From the cell containing the given text, extract its center point as (X, Y) coordinate. 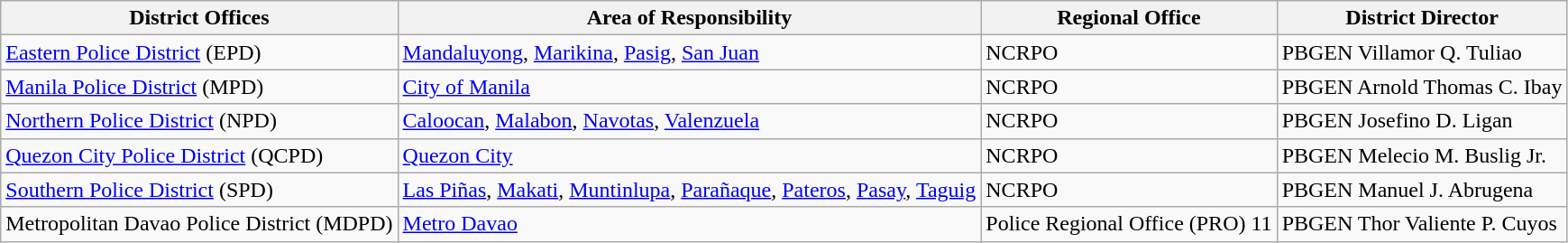
City of Manila (689, 87)
Police Regional Office (PRO) 11 (1129, 224)
Metro Davao (689, 224)
PBGEN Arnold Thomas C. Ibay (1422, 87)
PBGEN Josefino D. Ligan (1422, 121)
Metropolitan Davao Police District (MDPD) (199, 224)
District Offices (199, 18)
Area of Responsibility (689, 18)
Quezon City Police District (QCPD) (199, 155)
Quezon City (689, 155)
Las Piñas, Makati, Muntinlupa, Parañaque, Pateros, Pasay, Taguig (689, 190)
Eastern Police District (EPD) (199, 52)
Mandaluyong, Marikina, Pasig, San Juan (689, 52)
PBGEN Melecio M. Buslig Jr. (1422, 155)
Manila Police District (MPD) (199, 87)
Regional Office (1129, 18)
Caloocan, Malabon, Navotas, Valenzuela (689, 121)
Southern Police District (SPD) (199, 190)
PBGEN Thor Valiente P. Cuyos (1422, 224)
Northern Police District (NPD) (199, 121)
PBGEN Villamor Q. Tuliao (1422, 52)
District Director (1422, 18)
PBGEN Manuel J. Abrugena (1422, 190)
